Provide the (X, Y) coordinate of the cell's center where the given text is located.  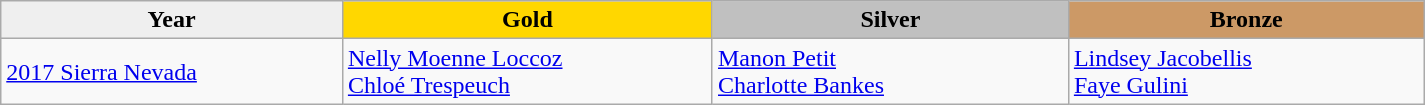
Silver (890, 20)
Gold (527, 20)
Lindsey JacobellisFaye Gulini (1246, 72)
Manon PetitCharlotte Bankes (890, 72)
Year (172, 20)
2017 Sierra Nevada (172, 72)
Nelly Moenne LoccozChloé Trespeuch (527, 72)
Bronze (1246, 20)
